Pinpoint the cell where the given text exists, returning its [X, Y] midpoint coordinate. 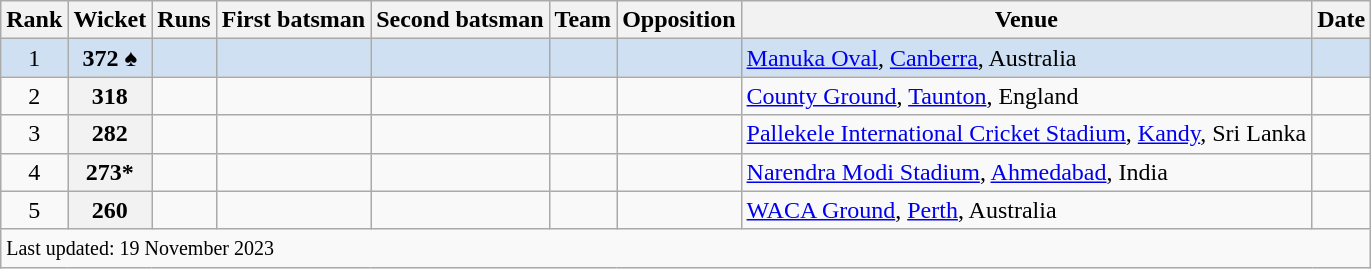
Narendra Modi Stadium, Ahmedabad, India [1026, 172]
County Ground, Taunton, England [1026, 96]
2 [34, 96]
Wicket [110, 20]
Date [1342, 20]
Last updated: 19 November 2023 [686, 248]
Team [583, 20]
WACA Ground, Perth, Australia [1026, 210]
Pallekele International Cricket Stadium, Kandy, Sri Lanka [1026, 134]
5 [34, 210]
260 [110, 210]
1 [34, 58]
Manuka Oval, Canberra, Australia [1026, 58]
First batsman [293, 20]
Runs [184, 20]
3 [34, 134]
372 ♠ [110, 58]
Rank [34, 20]
Opposition [679, 20]
273* [110, 172]
282 [110, 134]
Second batsman [460, 20]
Venue [1026, 20]
318 [110, 96]
4 [34, 172]
